Scan for the cell matching the given text and deliver its [X, Y] coordinate at center. 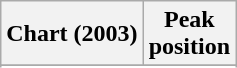
Peakposition [189, 34]
Chart (2003) [72, 34]
